Extract the [x, y] coordinate from the center of the cell holding the provided text.  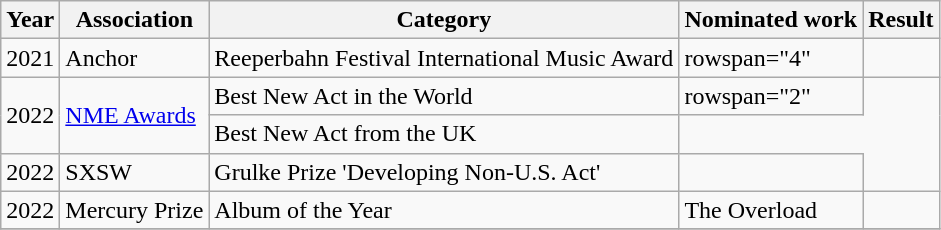
rowspan="4" [771, 58]
SXSW [134, 172]
rowspan="2" [771, 96]
The Overload [771, 210]
2021 [30, 58]
Grulke Prize 'Developing Non-U.S. Act' [444, 172]
Result [901, 20]
Mercury Prize [134, 210]
Nominated work [771, 20]
Best New Act from the UK [444, 134]
Year [30, 20]
Album of the Year [444, 210]
Reeperbahn Festival International Music Award [444, 58]
NME Awards [134, 115]
Association [134, 20]
Category [444, 20]
Anchor [134, 58]
Best New Act in the World [444, 96]
